Locate the cell with the specified text and output its [x, y] center coordinate. 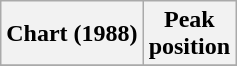
Peakposition [189, 34]
Chart (1988) [72, 34]
